Pinpoint the cell where the given text exists, returning its [X, Y] midpoint coordinate. 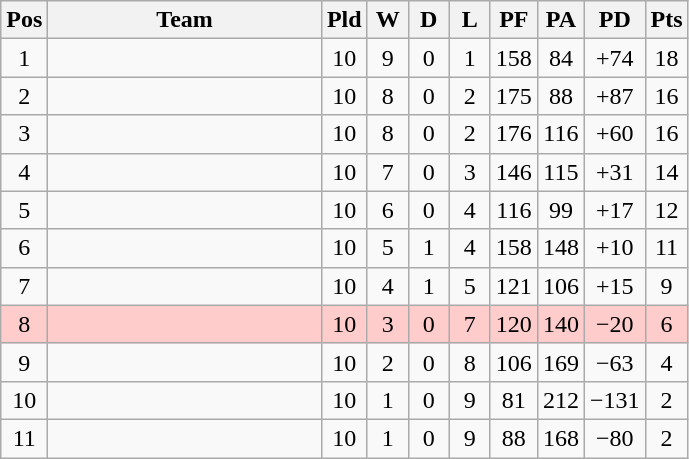
PF [514, 20]
PA [560, 20]
−131 [614, 400]
175 [514, 96]
−63 [614, 362]
12 [666, 210]
+17 [614, 210]
99 [560, 210]
PD [614, 20]
L [470, 20]
140 [560, 324]
115 [560, 172]
121 [514, 286]
+60 [614, 134]
18 [666, 58]
81 [514, 400]
Team [185, 20]
+74 [614, 58]
169 [560, 362]
+87 [614, 96]
14 [666, 172]
84 [560, 58]
176 [514, 134]
148 [560, 248]
+15 [614, 286]
+10 [614, 248]
120 [514, 324]
Pts [666, 20]
−80 [614, 438]
+31 [614, 172]
Pld [344, 20]
146 [514, 172]
−20 [614, 324]
168 [560, 438]
212 [560, 400]
D [428, 20]
Pos [24, 20]
W [388, 20]
